Pinpoint the cell where the given text exists, returning its [x, y] midpoint coordinate. 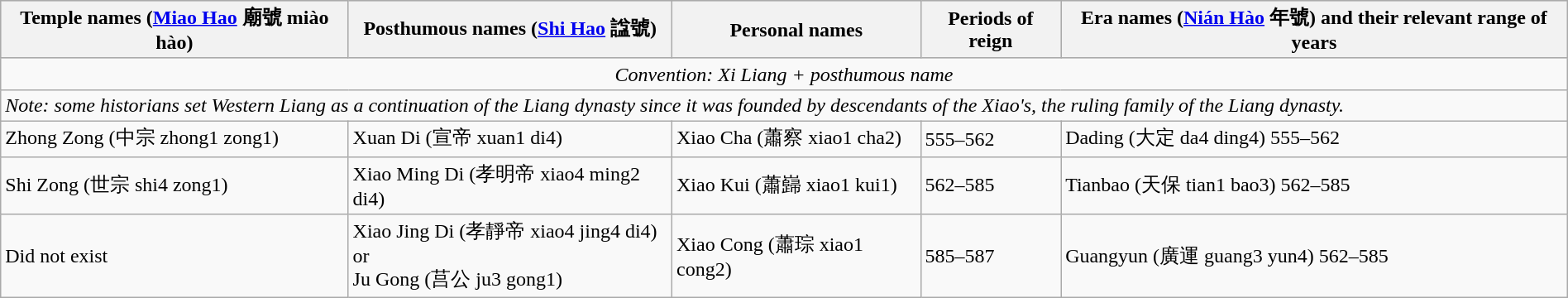
Xiao Cong (蕭琮 xiao1 cong2) [796, 257]
Xiao Ming Di (孝明帝 xiao4 ming2 di4) [509, 185]
Personal names [796, 30]
Periods of reign [991, 30]
Xiao Jing Di (孝靜帝 xiao4 jing4 di4)orJu Gong (莒公 ju3 gong1) [509, 257]
Temple names (Miao Hao 廟號 miào hào) [174, 30]
Convention: Xi Liang + posthumous name [784, 74]
562–585 [991, 185]
Did not exist [174, 257]
Xuan Di (宣帝 xuan1 di4) [509, 139]
555–562 [991, 139]
Shi Zong (世宗 shi4 zong1) [174, 185]
Tianbao (天保 tian1 bao3) 562–585 [1315, 185]
Xiao Kui (蕭巋 xiao1 kui1) [796, 185]
Zhong Zong (中宗 zhong1 zong1) [174, 139]
Posthumous names (Shi Hao 諡號) [509, 30]
Guangyun (廣運 guang3 yun4) 562–585 [1315, 257]
Era names (Nián Hào 年號) and their relevant range of years [1315, 30]
Xiao Cha (蕭察 xiao1 cha2) [796, 139]
Dading (大定 da4 ding4) 555–562 [1315, 139]
585–587 [991, 257]
